Extract the [X, Y] coordinate from the center of the cell holding the provided text.  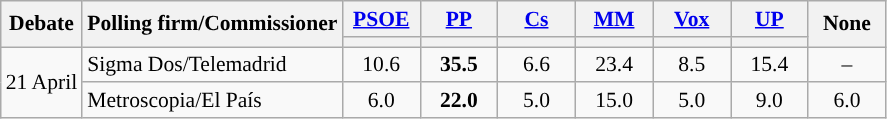
21 April [42, 82]
MM [614, 19]
22.0 [459, 101]
15.0 [614, 101]
23.4 [614, 65]
Polling firm/Commissioner [212, 24]
UP [770, 19]
9.0 [770, 101]
PSOE [381, 19]
None [847, 24]
8.5 [692, 65]
15.4 [770, 65]
Sigma Dos/Telemadrid [212, 65]
Cs [537, 19]
PP [459, 19]
35.5 [459, 65]
Debate [42, 24]
Metroscopia/El País [212, 101]
Vox [692, 19]
– [847, 65]
6.6 [537, 65]
10.6 [381, 65]
